Detect which cell encompasses the target text, then output its (X, Y) center coordinate. 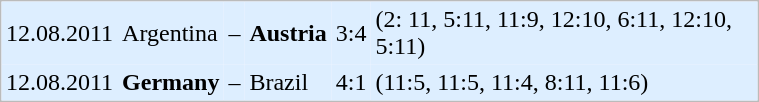
(11:5, 11:5, 11:4, 8:11, 11:6) (564, 82)
4:1 (351, 82)
Argentina (171, 34)
(2: 11, 5:11, 11:9, 12:10, 6:11, 12:10, 5:11) (564, 34)
3:4 (351, 34)
Austria (288, 34)
Brazil (288, 82)
Germany (171, 82)
